Capture the cell that displays the provided text and extract its (X, Y) central coordinate. 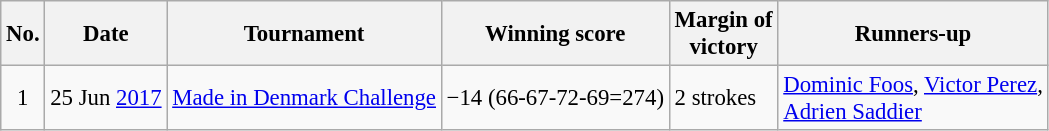
Runners-up (913, 34)
2 strokes (724, 98)
Tournament (304, 34)
Dominic Foos, Victor Perez, Adrien Saddier (913, 98)
25 Jun 2017 (106, 98)
−14 (66-67-72-69=274) (555, 98)
No. (23, 34)
Margin ofvictory (724, 34)
Winning score (555, 34)
Made in Denmark Challenge (304, 98)
Date (106, 34)
1 (23, 98)
